Output the (X, Y) coordinate of the center of the cell containing the given text.  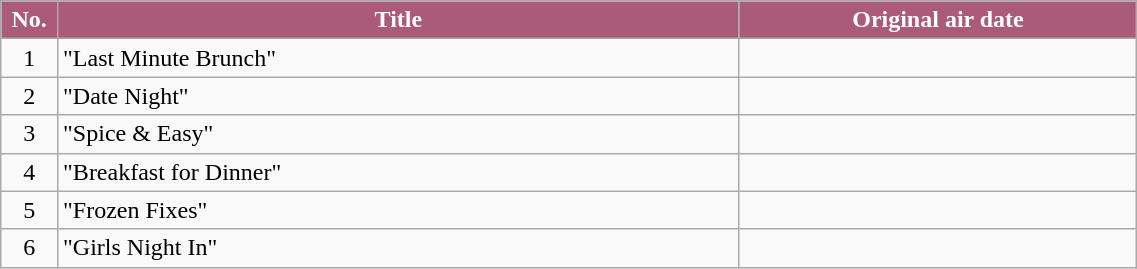
Original air date (938, 20)
"Breakfast for Dinner" (399, 172)
5 (30, 210)
"Last Minute Brunch" (399, 58)
"Frozen Fixes" (399, 210)
"Date Night" (399, 96)
4 (30, 172)
6 (30, 248)
2 (30, 96)
No. (30, 20)
3 (30, 134)
Title (399, 20)
"Girls Night In" (399, 248)
1 (30, 58)
"Spice & Easy" (399, 134)
